Identify which cell holds the provided text, then report its [x, y] central coordinate. 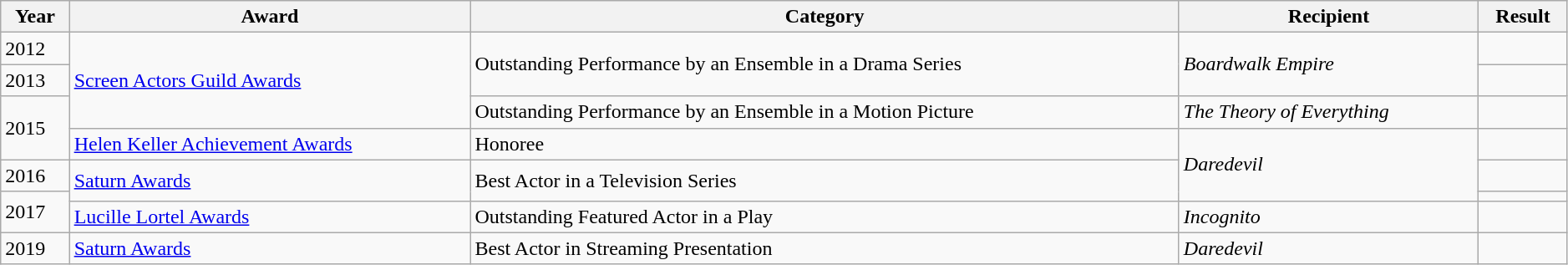
Boardwalk Empire [1328, 64]
Outstanding Featured Actor in a Play [825, 217]
Result [1524, 17]
Recipient [1328, 17]
The Theory of Everything [1328, 112]
2015 [35, 128]
Lucille Lortel Awards [270, 217]
Award [270, 17]
Helen Keller Achievement Awards [270, 144]
2017 [35, 212]
Category [825, 17]
2016 [35, 176]
2013 [35, 80]
Year [35, 17]
2019 [35, 248]
2012 [35, 48]
Honoree [825, 144]
Outstanding Performance by an Ensemble in a Motion Picture [825, 112]
Incognito [1328, 217]
Best Actor in a Television Series [825, 181]
Outstanding Performance by an Ensemble in a Drama Series [825, 64]
Best Actor in Streaming Presentation [825, 248]
Screen Actors Guild Awards [270, 80]
